Search for the cell housing the specified text and yield its [x, y] center coordinate. 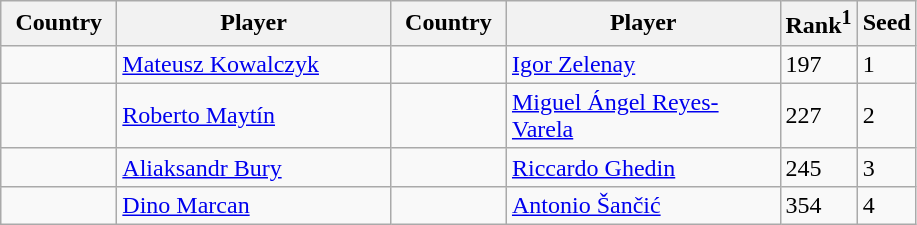
3 [886, 167]
Dino Marcan [254, 205]
227 [818, 116]
Mateusz Kowalczyk [254, 64]
Seed [886, 24]
Antonio Šančić [643, 205]
Aliaksandr Bury [254, 167]
197 [818, 64]
Miguel Ángel Reyes-Varela [643, 116]
Rank1 [818, 24]
2 [886, 116]
245 [818, 167]
1 [886, 64]
4 [886, 205]
Riccardo Ghedin [643, 167]
Roberto Maytín [254, 116]
Igor Zelenay [643, 64]
354 [818, 205]
